For the text-containing cell, return its midpoint in (X, Y) coordinate format. 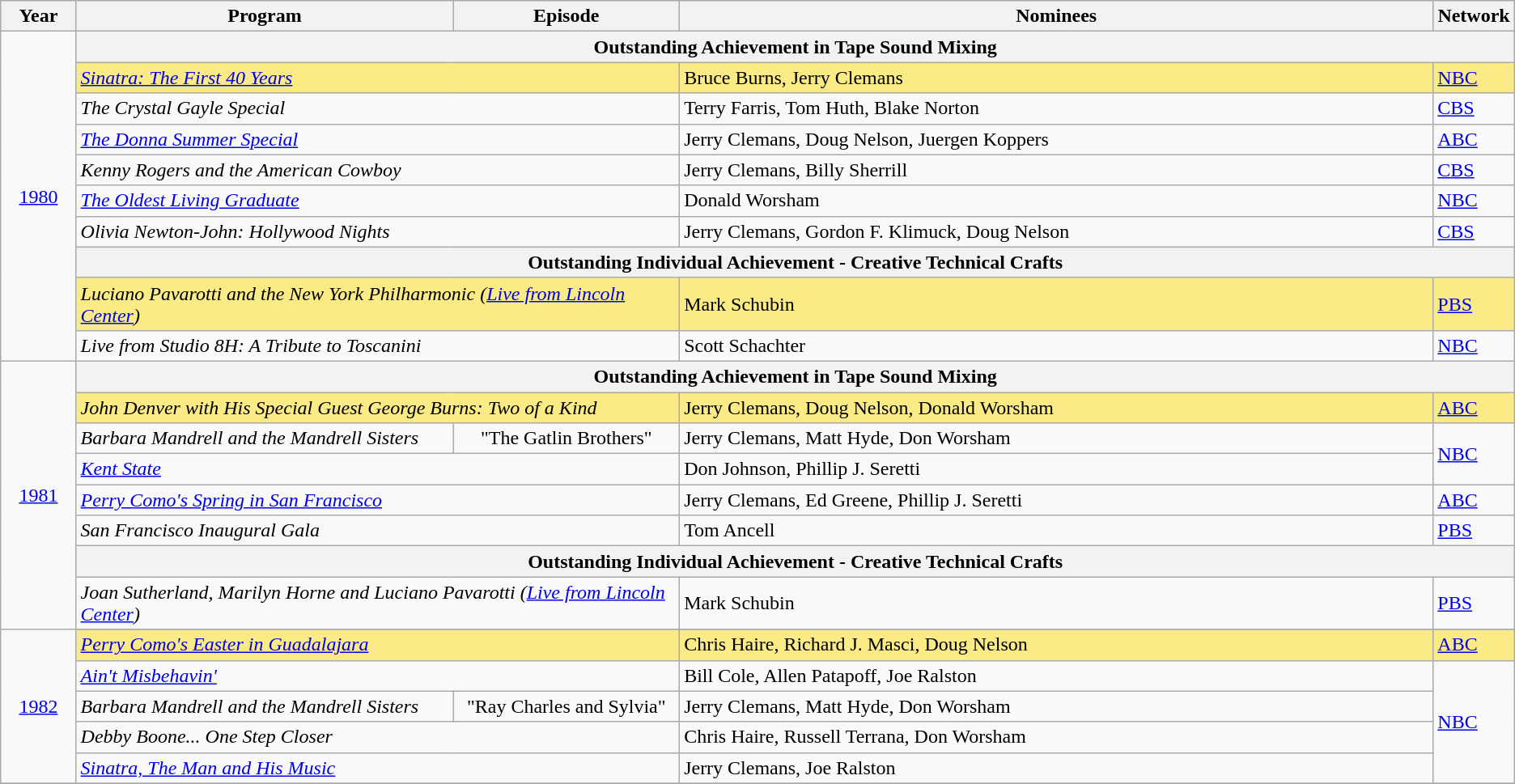
Perry Como's Easter in Guadalajara (378, 645)
Program (265, 16)
Perry Como's Spring in San Francisco (378, 500)
The Donna Summer Special (378, 139)
Nominees (1057, 16)
Jerry Clemans, Billy Sherrill (1057, 170)
Jerry Clemans, Doug Nelson, Donald Worsham (1057, 407)
The Crystal Gayle Special (378, 108)
Kent State (378, 469)
"Ray Charles and Sylvia" (567, 706)
Episode (567, 16)
Jerry Clemans, Ed Greene, Phillip J. Seretti (1057, 500)
Donald Worsham (1057, 201)
Luciano Pavarotti and the New York Philharmonic (Live from Lincoln Center) (378, 304)
Jerry Clemans, Doug Nelson, Juergen Koppers (1057, 139)
Chris Haire, Russell Terrana, Don Worsham (1057, 737)
Terry Farris, Tom Huth, Blake Norton (1057, 108)
Kenny Rogers and the American Cowboy (378, 170)
Tom Ancell (1057, 531)
Network (1474, 16)
Bruce Burns, Jerry Clemans (1057, 78)
1981 (39, 495)
Sinatra, The Man and His Music (378, 768)
Jerry Clemans, Joe Ralston (1057, 768)
Joan Sutherland, Marilyn Horne and Luciano Pavarotti (Live from Lincoln Center) (378, 604)
Jerry Clemans, Gordon F. Klimuck, Doug Nelson (1057, 231)
1982 (39, 706)
Live from Studio 8H: A Tribute to Toscanini (378, 345)
"The Gatlin Brothers" (567, 439)
1980 (39, 197)
Olivia Newton-John: Hollywood Nights (378, 231)
Don Johnson, Phillip J. Seretti (1057, 469)
Scott Schachter (1057, 345)
John Denver with His Special Guest George Burns: Two of a Kind (378, 407)
Chris Haire, Richard J. Masci, Doug Nelson (1057, 645)
Bill Cole, Allen Patapoff, Joe Ralston (1057, 676)
The Oldest Living Graduate (378, 201)
Debby Boone... One Step Closer (378, 737)
Year (39, 16)
San Francisco Inaugural Gala (378, 531)
Ain't Misbehavin' (378, 676)
Sinatra: The First 40 Years (378, 78)
